Output the (X, Y) coordinate of the center of the cell containing the given text.  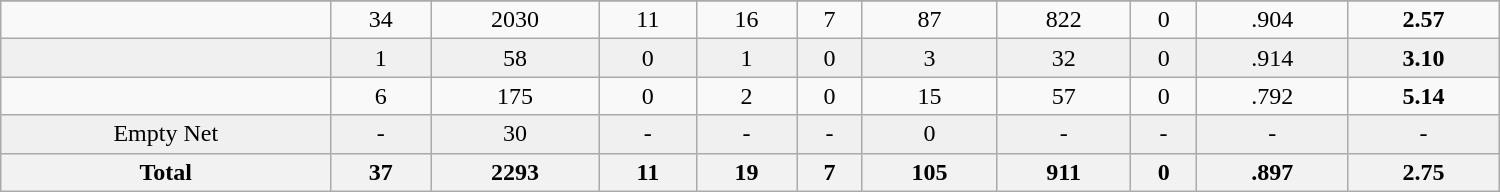
19 (747, 172)
5.14 (1424, 96)
30 (515, 134)
32 (1064, 58)
2.75 (1424, 172)
2030 (515, 20)
3 (929, 58)
175 (515, 96)
.792 (1272, 96)
2293 (515, 172)
34 (381, 20)
2 (747, 96)
911 (1064, 172)
15 (929, 96)
.914 (1272, 58)
87 (929, 20)
16 (747, 20)
2.57 (1424, 20)
.904 (1272, 20)
6 (381, 96)
822 (1064, 20)
Total (166, 172)
105 (929, 172)
57 (1064, 96)
.897 (1272, 172)
Empty Net (166, 134)
37 (381, 172)
3.10 (1424, 58)
58 (515, 58)
